Find where the given text appears and provide that cell's center as [x, y] coordinate. 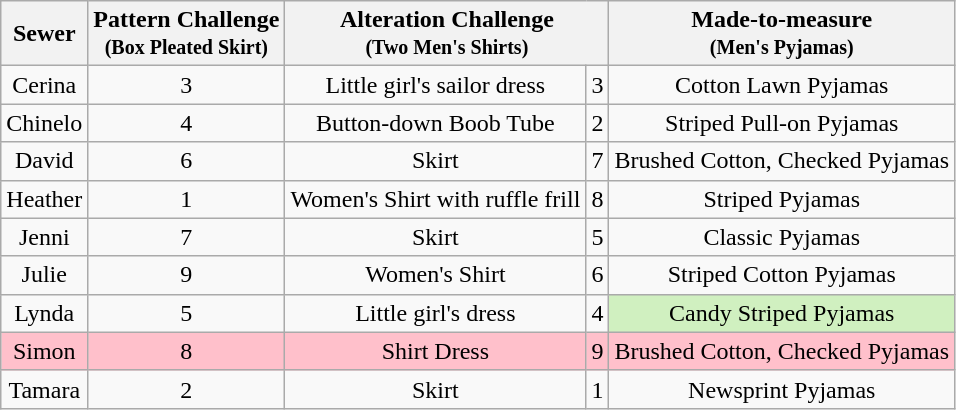
Button-down Boob Tube [436, 123]
Classic Pyjamas [782, 237]
Chinelo [44, 123]
Striped Pull-on Pyjamas [782, 123]
Jenni [44, 237]
Lynda [44, 313]
Cotton Lawn Pyjamas [782, 85]
Candy Striped Pyjamas [782, 313]
Cerina [44, 85]
Tamara [44, 389]
Newsprint Pyjamas [782, 389]
Little girl's sailor dress [436, 85]
Simon [44, 351]
Julie [44, 275]
Little girl's dress [436, 313]
Made-to-measure(Men's Pyjamas) [782, 34]
Women's Shirt [436, 275]
Heather [44, 199]
David [44, 161]
Pattern Challenge(Box Pleated Skirt) [186, 34]
Shirt Dress [436, 351]
Alteration Challenge(Two Men's Shirts) [447, 34]
Striped Cotton Pyjamas [782, 275]
Sewer [44, 34]
Striped Pyjamas [782, 199]
Women's Shirt with ruffle frill [436, 199]
